Locate the cell with the specified text and output its [X, Y] center coordinate. 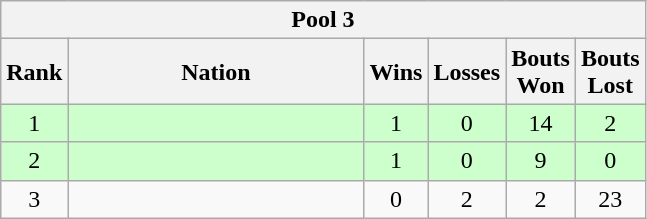
3 [34, 199]
Nation [216, 72]
14 [541, 123]
Bouts Lost [610, 72]
Losses [467, 72]
Wins [396, 72]
Rank [34, 72]
Pool 3 [323, 20]
Bouts Won [541, 72]
9 [541, 161]
23 [610, 199]
